From the cell containing the given text, extract its center point as (X, Y) coordinate. 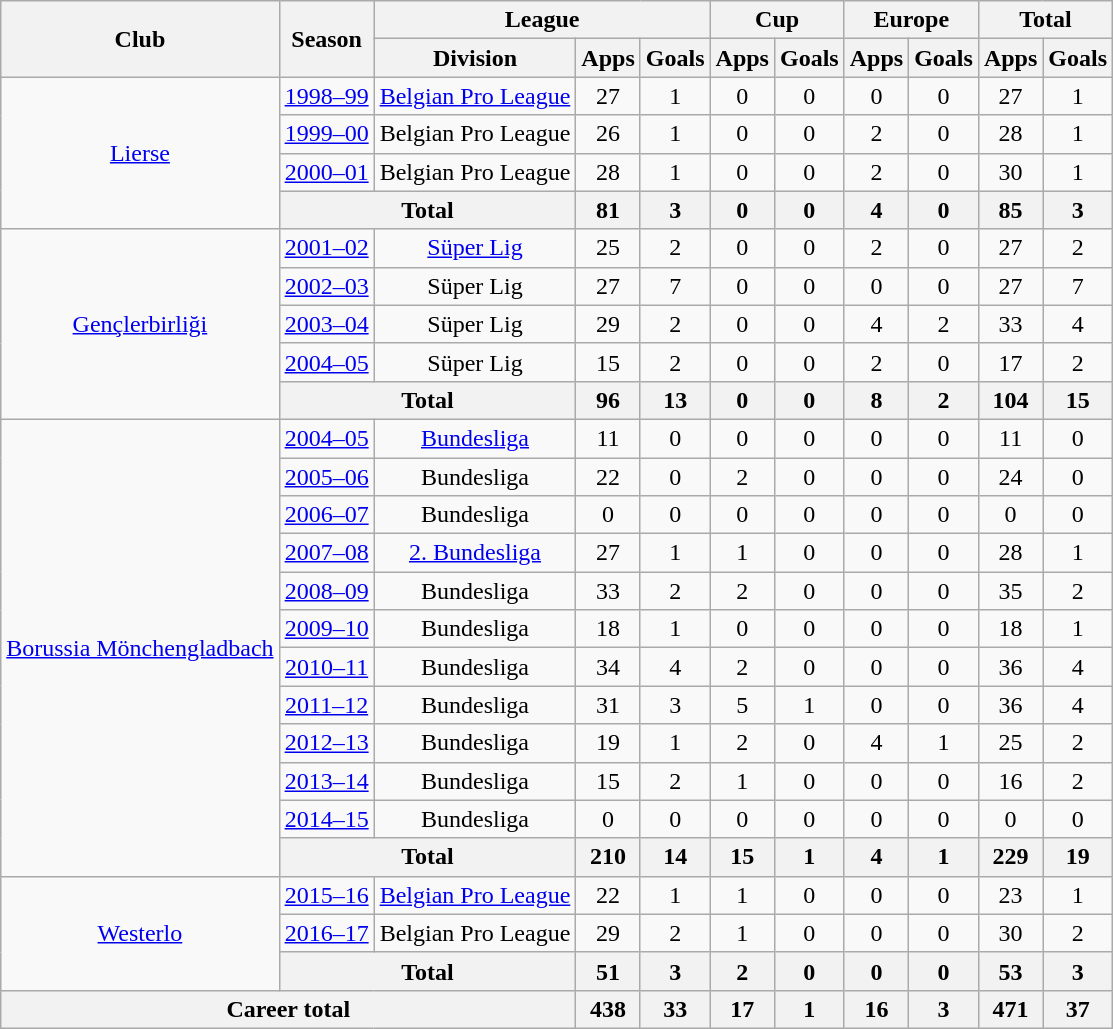
35 (1010, 591)
96 (608, 400)
51 (608, 971)
104 (1010, 400)
23 (1010, 895)
Gençlerbirliği (140, 324)
34 (608, 667)
2001–02 (326, 248)
24 (1010, 477)
14 (675, 857)
5 (742, 705)
Season (326, 39)
2013–14 (326, 781)
2016–17 (326, 933)
League (542, 20)
471 (1010, 1009)
Career total (288, 1009)
Cup (777, 20)
37 (1078, 1009)
Lierse (140, 153)
2002–03 (326, 286)
210 (608, 857)
2006–07 (326, 515)
2011–12 (326, 705)
13 (675, 400)
8 (876, 400)
85 (1010, 210)
26 (608, 134)
229 (1010, 857)
31 (608, 705)
Division (475, 58)
Europe (911, 20)
2003–04 (326, 324)
2005–06 (326, 477)
2010–11 (326, 667)
81 (608, 210)
2009–10 (326, 629)
2. Bundesliga (475, 553)
Westerlo (140, 933)
2015–16 (326, 895)
2012–13 (326, 743)
2007–08 (326, 553)
2000–01 (326, 172)
2014–15 (326, 819)
Borussia Mönchengladbach (140, 648)
Club (140, 39)
2008–09 (326, 591)
1999–00 (326, 134)
53 (1010, 971)
1998–99 (326, 96)
438 (608, 1009)
